From the cell containing the given text, extract its center point as [X, Y] coordinate. 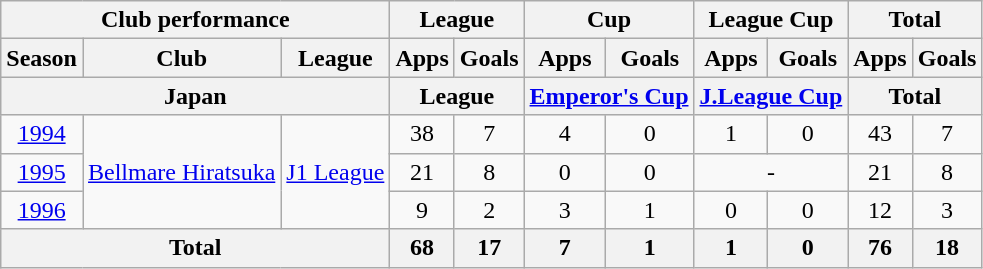
Club [181, 58]
12 [880, 210]
18 [947, 248]
43 [880, 134]
1994 [42, 134]
J1 League [336, 172]
League Cup [771, 20]
9 [422, 210]
2 [489, 210]
68 [422, 248]
Japan [196, 96]
J.League Cup [771, 96]
Emperor's Cup [609, 96]
38 [422, 134]
Bellmare Hiratsuka [181, 172]
Club performance [196, 20]
1996 [42, 210]
76 [880, 248]
1995 [42, 172]
Season [42, 58]
Cup [609, 20]
- [771, 172]
17 [489, 248]
4 [565, 134]
